Return the [x, y] coordinate for the center point of the cell that contains the specified text.  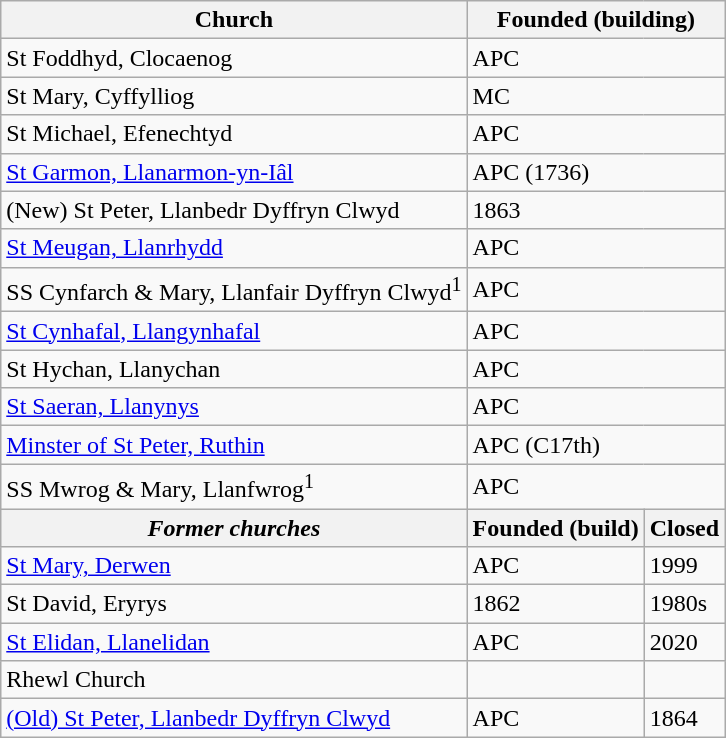
APC (C17th) [596, 445]
1980s [684, 604]
Former churches [234, 528]
MC [596, 96]
St Mary, Derwen [234, 566]
Church [234, 20]
Rhewl Church [234, 680]
St Michael, Efenechtyd [234, 134]
St Mary, Cyffylliog [234, 96]
(New) St Peter, Llanbedr Dyffryn Clwyd [234, 210]
SS Cynfarch & Mary, Llanfair Dyffryn Clwyd1 [234, 290]
St Meugan, Llanrhydd [234, 248]
St Foddhyd, Clocaenog [234, 58]
1862 [556, 604]
1864 [684, 718]
1863 [596, 210]
St Cynhafal, Llangynhafal [234, 331]
St Elidan, Llanelidan [234, 642]
2020 [684, 642]
Minster of St Peter, Ruthin [234, 445]
St Hychan, Llanychan [234, 369]
(Old) St Peter, Llanbedr Dyffryn Clwyd [234, 718]
1999 [684, 566]
Founded (build) [556, 528]
Closed [684, 528]
St Saeran, Llanynys [234, 407]
Founded (building) [596, 20]
SS Mwrog & Mary, Llanfwrog1 [234, 486]
St Garmon, Llanarmon-yn-Iâl [234, 172]
APC (1736) [596, 172]
St David, Eryrys [234, 604]
